Output the [X, Y] coordinate of the center of the cell containing the given text.  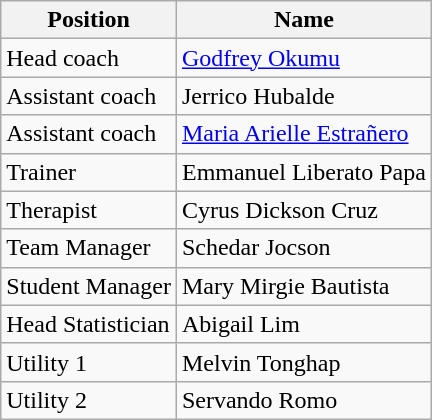
Name [304, 20]
Head coach [89, 58]
Head Statistician [89, 324]
Schedar Jocson [304, 248]
Maria Arielle Estrañero [304, 134]
Cyrus Dickson Cruz [304, 210]
Utility 2 [89, 400]
Melvin Tonghap [304, 362]
Emmanuel Liberato Papa [304, 172]
Team Manager [89, 248]
Servando Romo [304, 400]
Utility 1 [89, 362]
Mary Mirgie Bautista [304, 286]
Trainer [89, 172]
Therapist [89, 210]
Abigail Lim [304, 324]
Jerrico Hubalde [304, 96]
Position [89, 20]
Godfrey Okumu [304, 58]
Student Manager [89, 286]
